Find where the given text appears and provide that cell's center as (X, Y) coordinate. 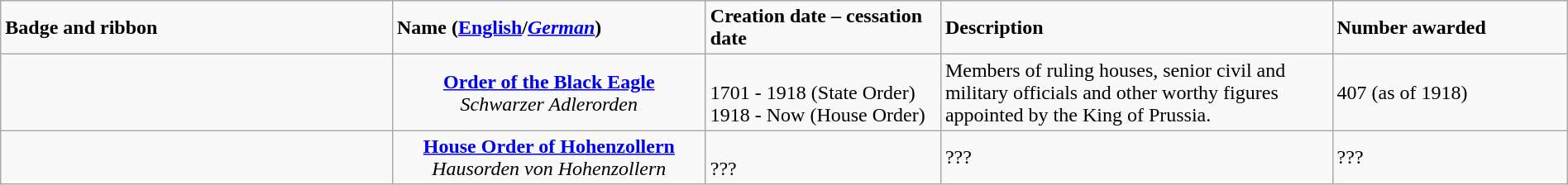
407 (as of 1918) (1450, 92)
Order of the Black EagleSchwarzer Adlerorden (549, 92)
Members of ruling houses, senior civil and military officials and other worthy figures appointed by the King of Prussia. (1136, 92)
Badge and ribbon (197, 28)
Creation date – cessation date (823, 28)
Description (1136, 28)
House Order of HohenzollernHausorden von Hohenzollern (549, 157)
Name (English/German) (549, 28)
1701 - 1918 (State Order)1918 - Now (House Order) (823, 92)
Number awarded (1450, 28)
